Find where the given text appears and provide that cell's center as (X, Y) coordinate. 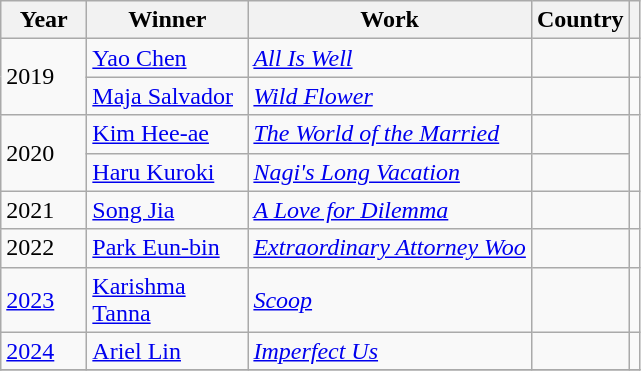
Work (390, 20)
Yao Chen (168, 58)
Karishma Tanna (168, 300)
The World of the Married (390, 134)
2022 (44, 248)
Haru Kuroki (168, 172)
Song Jia (168, 210)
2021 (44, 210)
Ariel Lin (168, 351)
All Is Well (390, 58)
Country (580, 20)
Kim Hee-ae (168, 134)
Scoop (390, 300)
Year (44, 20)
Wild Flower (390, 96)
Maja Salvador (168, 96)
2023 (44, 300)
2024 (44, 351)
2019 (44, 77)
Park Eun-bin (168, 248)
2020 (44, 153)
Winner (168, 20)
Nagi's Long Vacation (390, 172)
A Love for Dilemma (390, 210)
Imperfect Us (390, 351)
Extraordinary Attorney Woo (390, 248)
